Locate the cell with the specified text and output its [x, y] center coordinate. 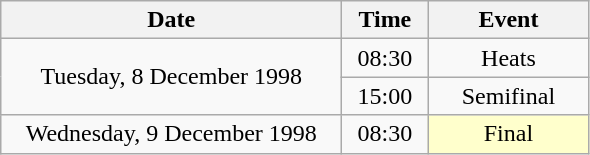
Final [508, 134]
Event [508, 20]
Date [172, 20]
Time [385, 20]
Wednesday, 9 December 1998 [172, 134]
15:00 [385, 96]
Heats [508, 58]
Semifinal [508, 96]
Tuesday, 8 December 1998 [172, 77]
